Capture the cell that displays the provided text and extract its (X, Y) central coordinate. 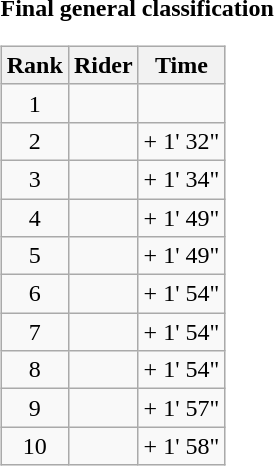
3 (34, 179)
+ 1' 58" (182, 446)
Time (182, 65)
10 (34, 446)
2 (34, 141)
9 (34, 408)
1 (34, 103)
+ 1' 57" (182, 408)
7 (34, 332)
8 (34, 370)
6 (34, 294)
+ 1' 34" (182, 179)
5 (34, 256)
Rider (103, 65)
4 (34, 217)
Rank (34, 65)
+ 1' 32" (182, 141)
